Pinpoint the cell where the given text exists, returning its (X, Y) midpoint coordinate. 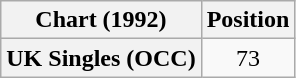
Position (248, 20)
UK Singles (OCC) (101, 58)
73 (248, 58)
Chart (1992) (101, 20)
